Return (X, Y) of the center of cell containing provided text 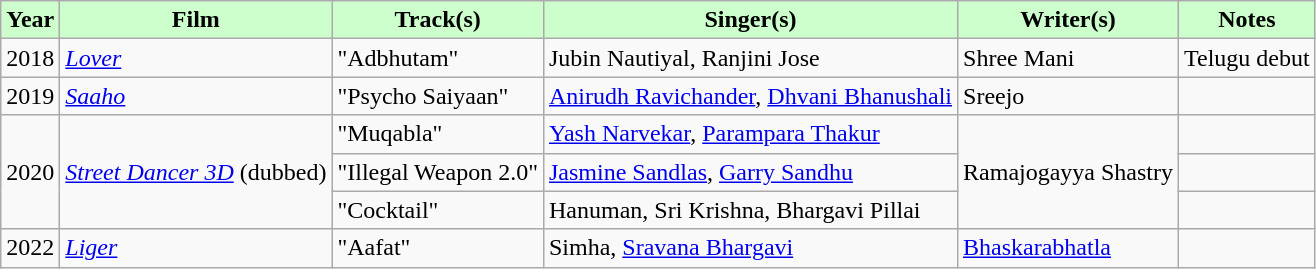
Notes (1248, 20)
"Aafat" (438, 248)
Telugu debut (1248, 58)
Hanuman, Sri Krishna, Bhargavi Pillai (750, 210)
Film (196, 20)
Shree Mani (1068, 58)
"Illegal Weapon 2.0" (438, 172)
2022 (30, 248)
"Muqabla" (438, 134)
Street Dancer 3D (dubbed) (196, 172)
Simha, Sravana Bhargavi (750, 248)
Jubin Nautiyal, Ranjini Jose (750, 58)
Saaho (196, 96)
Lover (196, 58)
Writer(s) (1068, 20)
Anirudh Ravichander, Dhvani Bhanushali (750, 96)
Singer(s) (750, 20)
2019 (30, 96)
Year (30, 20)
Liger (196, 248)
2020 (30, 172)
"Adbhutam" (438, 58)
Bhaskarabhatla (1068, 248)
Ramajogayya Shastry (1068, 172)
2018 (30, 58)
Yash Narvekar, Parampara Thakur (750, 134)
"Cocktail" (438, 210)
Track(s) (438, 20)
Jasmine Sandlas, Garry Sandhu (750, 172)
Sreejo (1068, 96)
"Psycho Saiyaan" (438, 96)
